Find where the given text appears and provide that cell's center as (X, Y) coordinate. 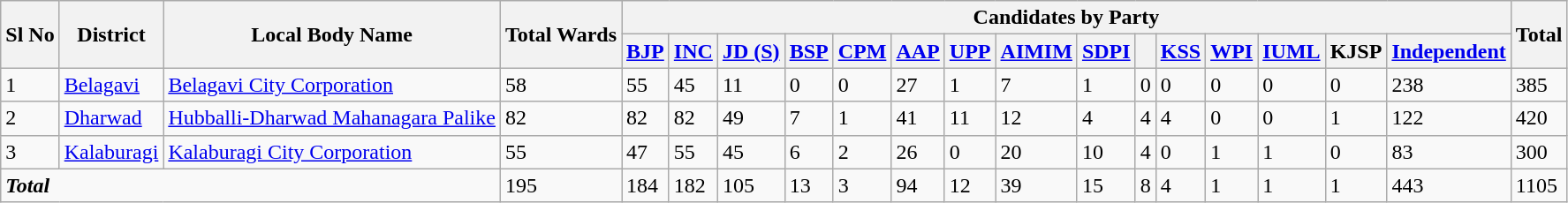
UPP (970, 51)
20 (1036, 152)
443 (1449, 185)
27 (918, 85)
Belagavi (111, 85)
KJSP (1356, 51)
JD (S) (751, 51)
Belagavi City Corporation (332, 85)
420 (1539, 118)
26 (918, 152)
Total Wards (560, 34)
BJP (646, 51)
8 (1145, 185)
Independent (1449, 51)
385 (1539, 85)
IUML (1292, 51)
6 (809, 152)
58 (560, 85)
238 (1449, 85)
94 (918, 185)
Kalaburagi (111, 152)
Local Body Name (332, 34)
15 (1106, 185)
39 (1036, 185)
41 (918, 118)
10 (1106, 152)
182 (693, 185)
1105 (1539, 185)
105 (751, 185)
CPM (862, 51)
47 (646, 152)
184 (646, 185)
122 (1449, 118)
AAP (918, 51)
District (111, 34)
300 (1539, 152)
Dharwad (111, 118)
Hubballi-Dharwad Mahanagara Palike (332, 118)
195 (560, 185)
Kalaburagi City Corporation (332, 152)
13 (809, 185)
WPI (1231, 51)
INC (693, 51)
Candidates by Party (1067, 18)
KSS (1180, 51)
49 (751, 118)
83 (1449, 152)
SDPI (1106, 51)
Sl No (30, 34)
AIMIM (1036, 51)
BSP (809, 51)
